Output the (x, y) coordinate of the center of the cell containing the given text.  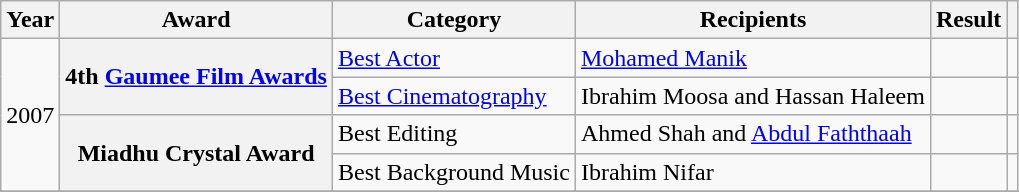
Best Actor (454, 58)
Ibrahim Moosa and Hassan Haleem (752, 96)
Year (30, 20)
4th Gaumee Film Awards (196, 77)
Category (454, 20)
Award (196, 20)
2007 (30, 115)
Result (968, 20)
Best Background Music (454, 172)
Best Cinematography (454, 96)
Best Editing (454, 134)
Ahmed Shah and Abdul Faththaah (752, 134)
Miadhu Crystal Award (196, 153)
Mohamed Manik (752, 58)
Recipients (752, 20)
Ibrahim Nifar (752, 172)
